Find where the given text appears and provide that cell's center as (X, Y) coordinate. 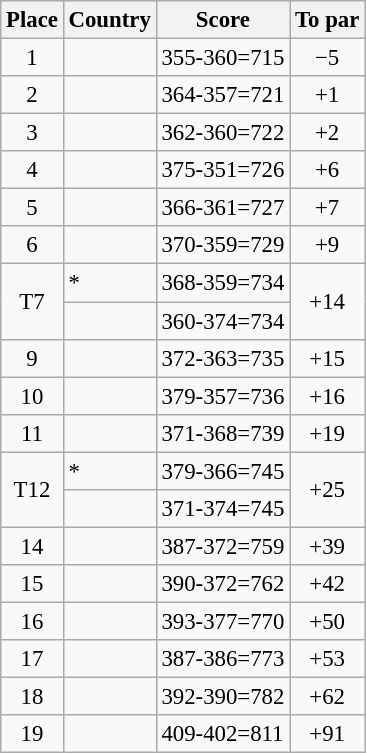
2 (32, 95)
T12 (32, 490)
355-360=715 (223, 58)
6 (32, 245)
+9 (328, 245)
18 (32, 697)
387-372=759 (223, 546)
10 (32, 396)
387-386=773 (223, 659)
+6 (328, 170)
15 (32, 584)
379-357=736 (223, 396)
1 (32, 58)
17 (32, 659)
366-361=727 (223, 208)
392-390=782 (223, 697)
Country (110, 20)
To par (328, 20)
372-363=735 (223, 358)
379-366=745 (223, 471)
+15 (328, 358)
+42 (328, 584)
+2 (328, 133)
3 (32, 133)
+7 (328, 208)
371-374=745 (223, 509)
+14 (328, 302)
364-357=721 (223, 95)
371-368=739 (223, 433)
+25 (328, 490)
Place (32, 20)
+16 (328, 396)
390-372=762 (223, 584)
16 (32, 621)
14 (32, 546)
+53 (328, 659)
393-377=770 (223, 621)
409-402=811 (223, 734)
375-351=726 (223, 170)
360-374=734 (223, 321)
+62 (328, 697)
+50 (328, 621)
368-359=734 (223, 283)
11 (32, 433)
19 (32, 734)
+91 (328, 734)
362-360=722 (223, 133)
+1 (328, 95)
+19 (328, 433)
−5 (328, 58)
370-359=729 (223, 245)
+39 (328, 546)
5 (32, 208)
4 (32, 170)
T7 (32, 302)
Score (223, 20)
9 (32, 358)
